Find where the given text appears and provide that cell's center as (X, Y) coordinate. 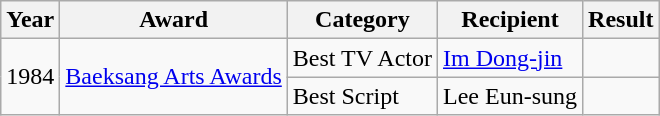
Baeksang Arts Awards (174, 77)
1984 (30, 77)
Best TV Actor (362, 58)
Year (30, 20)
Award (174, 20)
Recipient (510, 20)
Best Script (362, 96)
Category (362, 20)
Lee Eun-sung (510, 96)
Result (621, 20)
Im Dong-jin (510, 58)
